Find where the given text appears and provide that cell's center as [X, Y] coordinate. 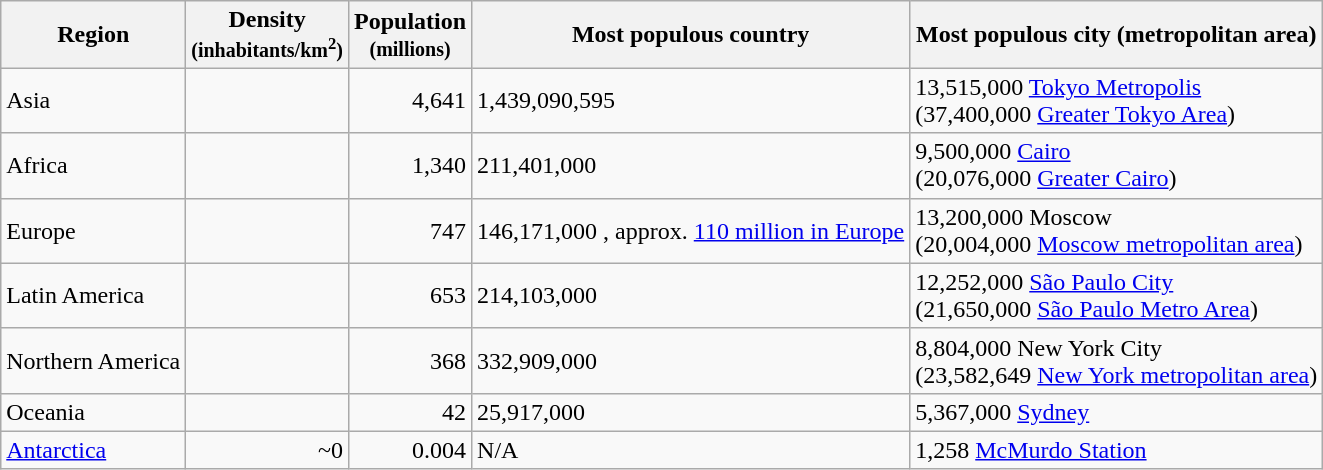
Northern America [94, 360]
~0 [268, 450]
Asia [94, 100]
13,200,000 Moscow(20,004,000 Moscow metropolitan area) [1116, 230]
9,500,000 Cairo(20,076,000 Greater Cairo) [1116, 166]
8,804,000 New York City(23,582,649 New York metropolitan area) [1116, 360]
12,252,000 São Paulo City(21,650,000 São Paulo Metro Area) [1116, 296]
Oceania [94, 412]
Africa [94, 166]
Most populous country [691, 34]
25,917,000 [691, 412]
4,641 [410, 100]
747 [410, 230]
Most populous city (metropolitan area) [1116, 34]
Density(inhabitants/km2) [268, 34]
0.004 [410, 450]
332,909,000 [691, 360]
653 [410, 296]
368 [410, 360]
Antarctica [94, 450]
211,401,000 [691, 166]
Europe [94, 230]
N/A [691, 450]
Latin America [94, 296]
1,258 McMurdo Station [1116, 450]
1,439,090,595 [691, 100]
214,103,000 [691, 296]
Region [94, 34]
13,515,000 Tokyo Metropolis(37,400,000 Greater Tokyo Area) [1116, 100]
146,171,000 , approx. 110 million in Europe [691, 230]
5,367,000 Sydney [1116, 412]
1,340 [410, 166]
Population(millions) [410, 34]
42 [410, 412]
